Pinpoint the cell where the given text exists, returning its [x, y] midpoint coordinate. 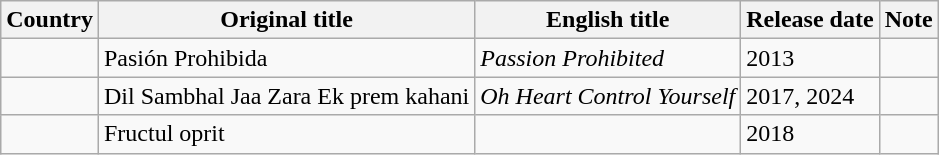
Dil Sambhal Jaa Zara Ek prem kahani [286, 96]
Fructul oprit [286, 134]
Passion Prohibited [608, 58]
2013 [810, 58]
Original title [286, 20]
Oh Heart Control Yourself [608, 96]
Note [908, 20]
Release date [810, 20]
Country [50, 20]
2017, 2024 [810, 96]
Pasión Prohibida [286, 58]
English title [608, 20]
2018 [810, 134]
